Scan for the cell matching the given text and deliver its [x, y] coordinate at center. 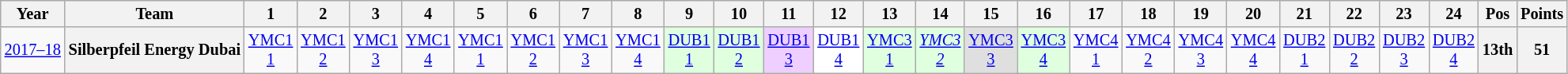
YMC41 [1096, 50]
22 [1354, 14]
13th [1498, 50]
12 [839, 14]
DUB14 [839, 50]
Pos [1498, 14]
4 [428, 14]
DUB11 [690, 50]
DUB12 [739, 50]
15 [990, 14]
9 [690, 14]
DUB22 [1354, 50]
YMC43 [1201, 50]
YMC42 [1148, 50]
6 [533, 14]
21 [1304, 14]
YMC44 [1253, 50]
17 [1096, 14]
YMC34 [1043, 50]
Points [1542, 14]
8 [638, 14]
1 [271, 14]
7 [585, 14]
DUB13 [788, 50]
2017–18 [33, 50]
3 [376, 14]
16 [1043, 14]
2 [323, 14]
11 [788, 14]
24 [1454, 14]
Silberpfeil Energy Dubai [155, 50]
10 [739, 14]
51 [1542, 50]
DUB21 [1304, 50]
YMC31 [889, 50]
23 [1403, 14]
DUB24 [1454, 50]
Team [155, 14]
DUB23 [1403, 50]
14 [941, 14]
5 [480, 14]
18 [1148, 14]
19 [1201, 14]
YMC33 [990, 50]
Year [33, 14]
YMC32 [941, 50]
20 [1253, 14]
13 [889, 14]
